Determine the [x, y] coordinate at the center of the cell enclosing the given text.  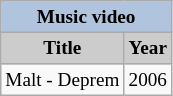
Year [148, 48]
Malt - Deprem [62, 80]
Music video [86, 17]
2006 [148, 80]
Title [62, 48]
